From the cell containing the given text, extract its center point as (x, y) coordinate. 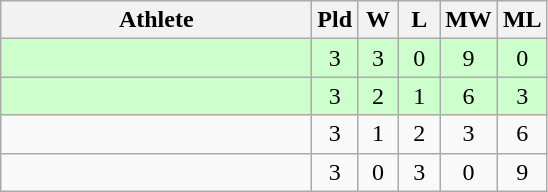
L (420, 20)
MW (469, 20)
Athlete (156, 20)
Pld (335, 20)
ML (522, 20)
W (378, 20)
